Search for the cell housing the specified text and yield its [x, y] center coordinate. 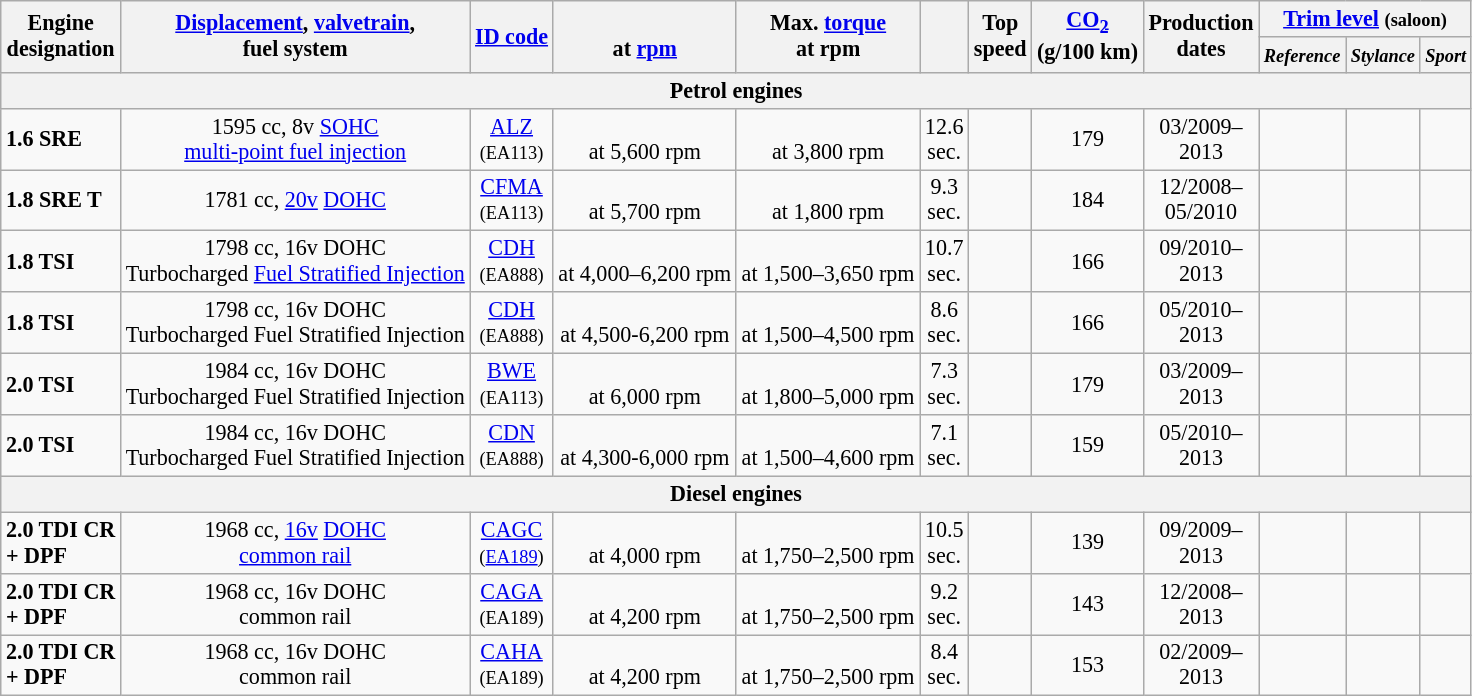
CO2(g/100 km) [1088, 36]
9.3sec. [944, 200]
09/2010–2013 [1200, 262]
at 5,700 rpm [644, 200]
at 1,800 rpm [828, 200]
09/2009–2013 [1200, 542]
CFMA(EA113) [512, 200]
1.6 SRE [61, 138]
Topspeed [1000, 36]
9.2sec. [944, 604]
Max. torqueat rpm [828, 36]
at 4,300-6,000 rpm [644, 444]
CAHA(EA189) [512, 664]
12.6sec. [944, 138]
12/2008–05/2010 [1200, 200]
Displacement, valvetrain,fuel system [294, 36]
ALZ(EA113) [512, 138]
Productiondates [1200, 36]
10.5sec. [944, 542]
BWE(EA113) [512, 384]
Petrol engines [736, 90]
8.4sec. [944, 664]
CDN(EA888) [512, 444]
CAGA(EA189) [512, 604]
at 1,800–5,000 rpm [828, 384]
at 3,800 rpm [828, 138]
12/2008–2013 [1200, 604]
139 [1088, 542]
Stylance [1384, 54]
1595 cc, 8v SOHCmulti-point fuel injection [294, 138]
7.1sec. [944, 444]
at 1,500–4,500 rpm [828, 322]
7.3sec. [944, 384]
143 [1088, 604]
at 4,500-6,200 rpm [644, 322]
at 5,600 rpm [644, 138]
159 [1088, 444]
at 4,000–6,200 rpm [644, 262]
Enginedesignation [61, 36]
Sport [1446, 54]
8.6sec. [944, 322]
02/2009–2013 [1200, 664]
Reference [1302, 54]
at 4,000 rpm [644, 542]
1781 cc, 20v DOHC [294, 200]
at 1,500–4,600 rpm [828, 444]
ID code [512, 36]
10.7sec. [944, 262]
Trim level (saloon) [1366, 18]
1.8 SRE T [61, 200]
184 [1088, 200]
at 6,000 rpm [644, 384]
CAGC(EA189) [512, 542]
Diesel engines [736, 494]
at 1,500–3,650 rpm [828, 262]
at rpm [644, 36]
153 [1088, 664]
